Detect which cell encompasses the target text, then output its [X, Y] center coordinate. 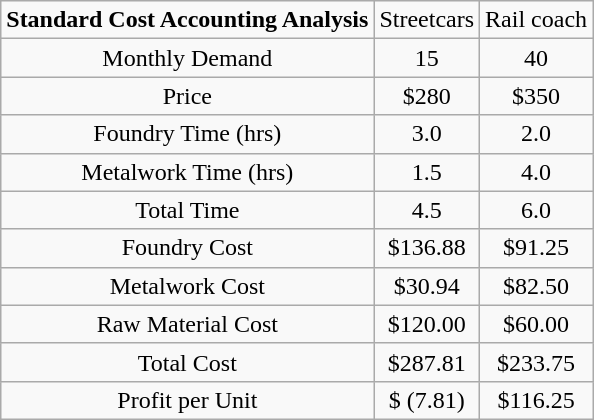
$60.00 [536, 324]
4.5 [427, 210]
40 [536, 58]
2.0 [536, 134]
Total Time [188, 210]
Metalwork Cost [188, 286]
Streetcars [427, 20]
$116.25 [536, 400]
$280 [427, 96]
Monthly Demand [188, 58]
Foundry Cost [188, 248]
$ (7.81) [427, 400]
Raw Material Cost [188, 324]
4.0 [536, 172]
$120.00 [427, 324]
15 [427, 58]
$30.94 [427, 286]
$82.50 [536, 286]
Profit per Unit [188, 400]
Price [188, 96]
1.5 [427, 172]
$350 [536, 96]
6.0 [536, 210]
Standard Cost Accounting Analysis [188, 20]
Rail coach [536, 20]
Foundry Time (hrs) [188, 134]
$91.25 [536, 248]
$136.88 [427, 248]
$287.81 [427, 362]
3.0 [427, 134]
Metalwork Time (hrs) [188, 172]
$233.75 [536, 362]
Total Cost [188, 362]
